Find where the given text appears and provide that cell's center as [x, y] coordinate. 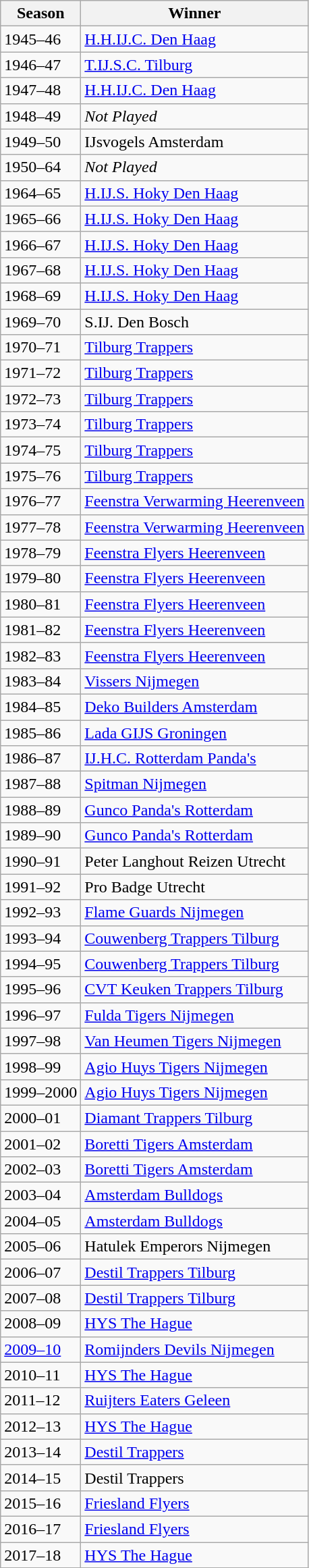
1945–46 [40, 39]
1967–68 [40, 270]
2016–17 [40, 1529]
Fulda Tigers Nijmegen [194, 1015]
1987–88 [40, 784]
Van Heumen Tigers Nijmegen [194, 1041]
2015–16 [40, 1503]
2008–09 [40, 1324]
1996–97 [40, 1015]
IJ.H.C. Rotterdam Panda's [194, 759]
1981–82 [40, 630]
1998–99 [40, 1066]
1982–83 [40, 655]
Deko Builders Amsterdam [194, 707]
2009–10 [40, 1349]
Diamant Trappers Tilburg [194, 1118]
Season [40, 13]
2002–03 [40, 1170]
Ruijters Eaters Geleen [194, 1401]
Peter Langhout Reizen Utrecht [194, 861]
1999–2000 [40, 1092]
1997–98 [40, 1041]
2007–08 [40, 1298]
Lada GIJS Groningen [194, 732]
1984–85 [40, 707]
2001–02 [40, 1144]
1972–73 [40, 399]
1991–92 [40, 887]
1965–66 [40, 219]
1946–47 [40, 65]
2014–15 [40, 1478]
1977–78 [40, 527]
2003–04 [40, 1195]
1976–77 [40, 502]
Pro Badge Utrecht [194, 887]
IJsvogels Amsterdam [194, 142]
Vissers Nijmegen [194, 681]
1990–91 [40, 861]
1989–90 [40, 836]
1995–96 [40, 990]
T.IJ.S.C. Tilburg [194, 65]
Winner [194, 13]
1992–93 [40, 913]
2013–14 [40, 1452]
2010–11 [40, 1375]
1975–76 [40, 476]
1971–72 [40, 373]
1949–50 [40, 142]
1993–94 [40, 938]
1968–69 [40, 296]
2012–13 [40, 1426]
2004–05 [40, 1221]
2006–07 [40, 1272]
1986–87 [40, 759]
2011–12 [40, 1401]
Hatulek Emperors Nijmegen [194, 1247]
1947–48 [40, 90]
S.IJ. Den Bosch [194, 322]
1978–79 [40, 553]
1950–64 [40, 167]
1979–80 [40, 578]
1983–84 [40, 681]
Flame Guards Nijmegen [194, 913]
1948–49 [40, 116]
1988–89 [40, 810]
1994–95 [40, 964]
1980–81 [40, 604]
2005–06 [40, 1247]
2017–18 [40, 1555]
1966–67 [40, 244]
1974–75 [40, 450]
Romijnders Devils Nijmegen [194, 1349]
CVT Keuken Trappers Tilburg [194, 990]
1964–65 [40, 193]
1969–70 [40, 322]
1973–74 [40, 425]
Spitman Nijmegen [194, 784]
1985–86 [40, 732]
2000–01 [40, 1118]
1970–71 [40, 348]
